Return the [X, Y] coordinate for the center point of the cell that contains the specified text.  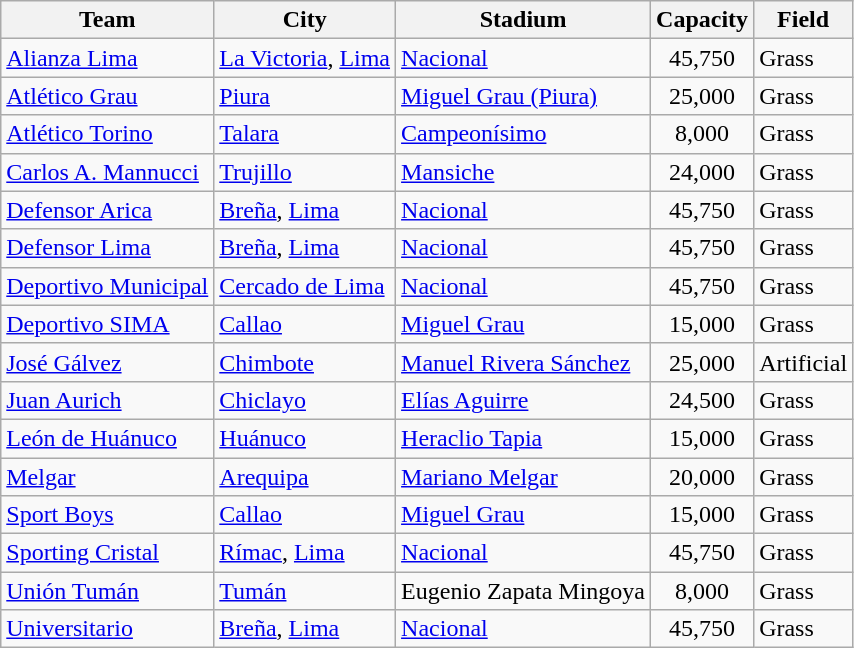
Melgar [108, 477]
Heraclio Tapia [524, 438]
Sport Boys [108, 515]
Talara [305, 134]
Defensor Arica [108, 210]
Stadium [524, 20]
La Victoria, Lima [305, 58]
Arequipa [305, 477]
Huánuco [305, 438]
Chimbote [305, 362]
24,000 [702, 172]
Rímac, Lima [305, 553]
Elías Aguirre [524, 400]
Campeonísimo [524, 134]
Tumán [305, 591]
Capacity [702, 20]
Alianza Lima [108, 58]
Mansiche [524, 172]
Defensor Lima [108, 248]
Field [804, 20]
Sporting Cristal [108, 553]
Carlos A. Mannucci [108, 172]
Piura [305, 96]
20,000 [702, 477]
Chiclayo [305, 400]
Deportivo Municipal [108, 286]
León de Huánuco [108, 438]
Trujillo [305, 172]
Universitario [108, 629]
Artificial [804, 362]
Miguel Grau (Piura) [524, 96]
Unión Tumán [108, 591]
Cercado de Lima [305, 286]
Atlético Grau [108, 96]
Deportivo SIMA [108, 324]
Eugenio Zapata Mingoya [524, 591]
Juan Aurich [108, 400]
24,500 [702, 400]
José Gálvez [108, 362]
Mariano Melgar [524, 477]
Manuel Rivera Sánchez [524, 362]
Team [108, 20]
Atlético Torino [108, 134]
City [305, 20]
